Return the [X, Y] coordinate for the center point of the cell that contains the specified text.  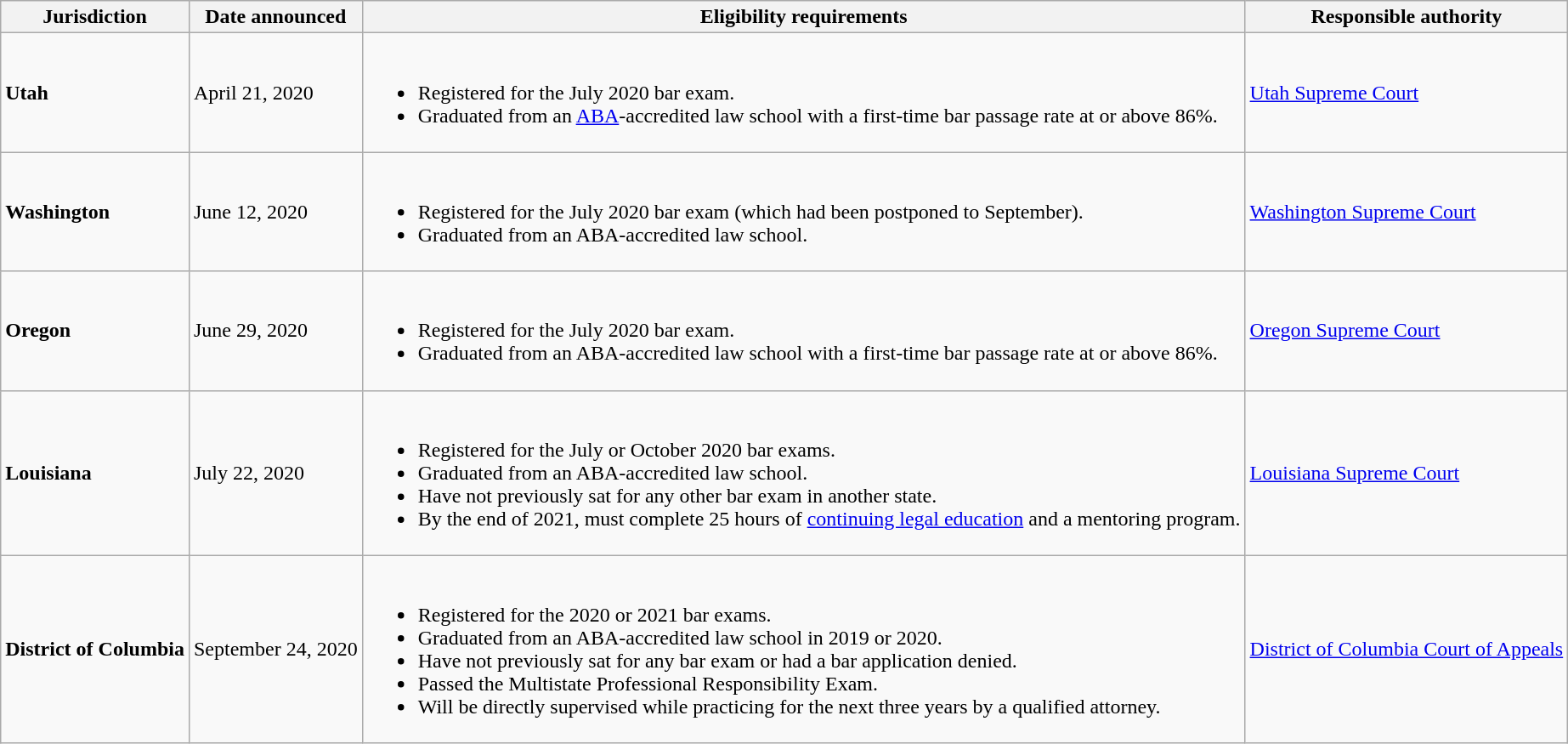
District of Columbia [95, 650]
Oregon [95, 331]
Registered for the July 2020 bar exam (which had been postponed to September).Graduated from an ABA-accredited law school. [804, 212]
June 29, 2020 [275, 331]
April 21, 2020 [275, 93]
Utah Supreme Court [1407, 93]
District of Columbia Court of Appeals [1407, 650]
July 22, 2020 [275, 473]
June 12, 2020 [275, 212]
Eligibility requirements [804, 17]
Louisiana [95, 473]
Louisiana Supreme Court [1407, 473]
Responsible authority [1407, 17]
Oregon Supreme Court [1407, 331]
Washington [95, 212]
Washington Supreme Court [1407, 212]
Jurisdiction [95, 17]
Utah [95, 93]
Date announced [275, 17]
September 24, 2020 [275, 650]
